Pinpoint the cell where the given text exists, returning its [x, y] midpoint coordinate. 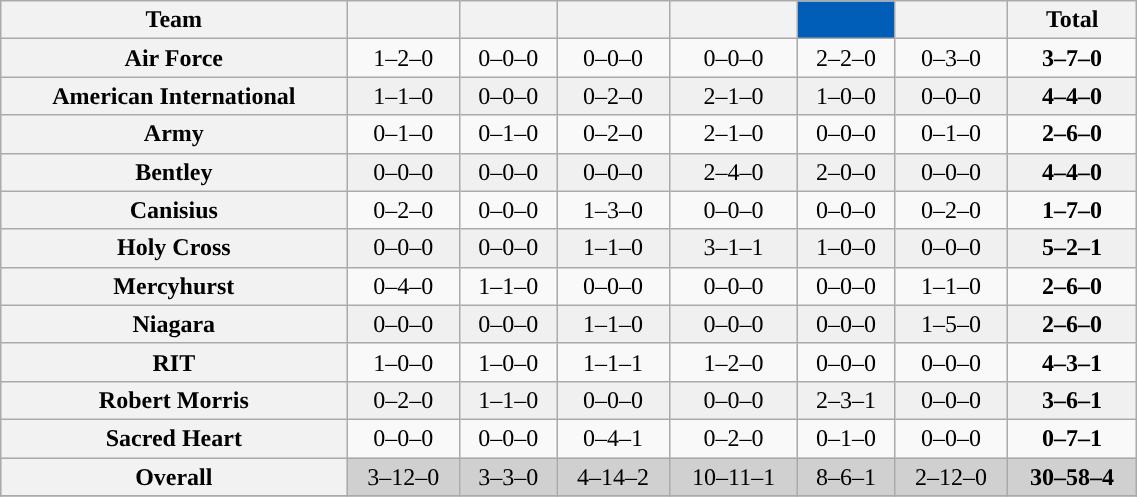
5–2–1 [1072, 248]
4–3–1 [1072, 362]
Army [174, 134]
Total [1072, 20]
8–6–1 [846, 477]
3–6–1 [1072, 400]
Niagara [174, 324]
2–12–0 [950, 477]
4–14–2 [614, 477]
Robert Morris [174, 400]
Sacred Heart [174, 438]
Team [174, 20]
2–4–0 [734, 172]
3–12–0 [404, 477]
30–58–4 [1072, 477]
3–7–0 [1072, 58]
Canisius [174, 210]
1–5–0 [950, 324]
0–4–1 [614, 438]
Overall [174, 477]
3–1–1 [734, 248]
Air Force [174, 58]
0–7–1 [1072, 438]
0–3–0 [950, 58]
Bentley [174, 172]
1–7–0 [1072, 210]
2–2–0 [846, 58]
0–4–0 [404, 286]
1–1–1 [614, 362]
RIT [174, 362]
American International [174, 96]
3–3–0 [508, 477]
1–3–0 [614, 210]
Mercyhurst [174, 286]
10–11–1 [734, 477]
Holy Cross [174, 248]
2–3–1 [846, 400]
2–0–0 [846, 172]
